Determine the (x, y) coordinate at the center of the cell enclosing the given text.  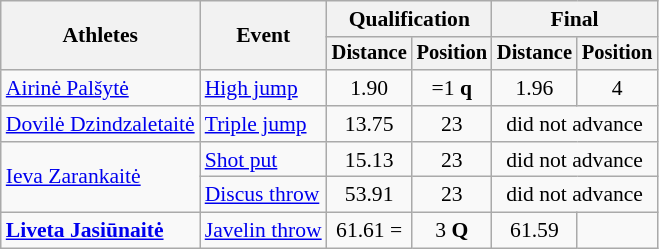
Final (574, 19)
61.61 = (370, 231)
Liveta Jasiūnaitė (100, 231)
High jump (264, 88)
15.13 (370, 160)
1.96 (534, 88)
Airinė Palšytė (100, 88)
1.90 (370, 88)
Discus throw (264, 195)
Ieva Zarankaitė (100, 178)
Athletes (100, 36)
Event (264, 36)
Qualification (410, 19)
61.59 (534, 231)
=1 q (452, 88)
Dovilė Dzindzaletaitė (100, 124)
3 Q (452, 231)
Triple jump (264, 124)
Shot put (264, 160)
13.75 (370, 124)
Javelin throw (264, 231)
4 (617, 88)
53.91 (370, 195)
